Return the (X, Y) coordinate for the center point of the cell that contains the specified text.  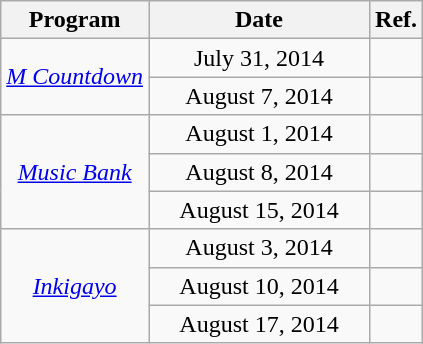
Program (75, 20)
August 15, 2014 (258, 210)
August 1, 2014 (258, 134)
M Countdown (75, 77)
July 31, 2014 (258, 58)
Date (258, 20)
August 8, 2014 (258, 172)
Inkigayo (75, 286)
August 7, 2014 (258, 96)
August 17, 2014 (258, 324)
August 10, 2014 (258, 286)
Music Bank (75, 172)
Ref. (396, 20)
August 3, 2014 (258, 248)
